Scan for the cell matching the given text and deliver its [X, Y] coordinate at center. 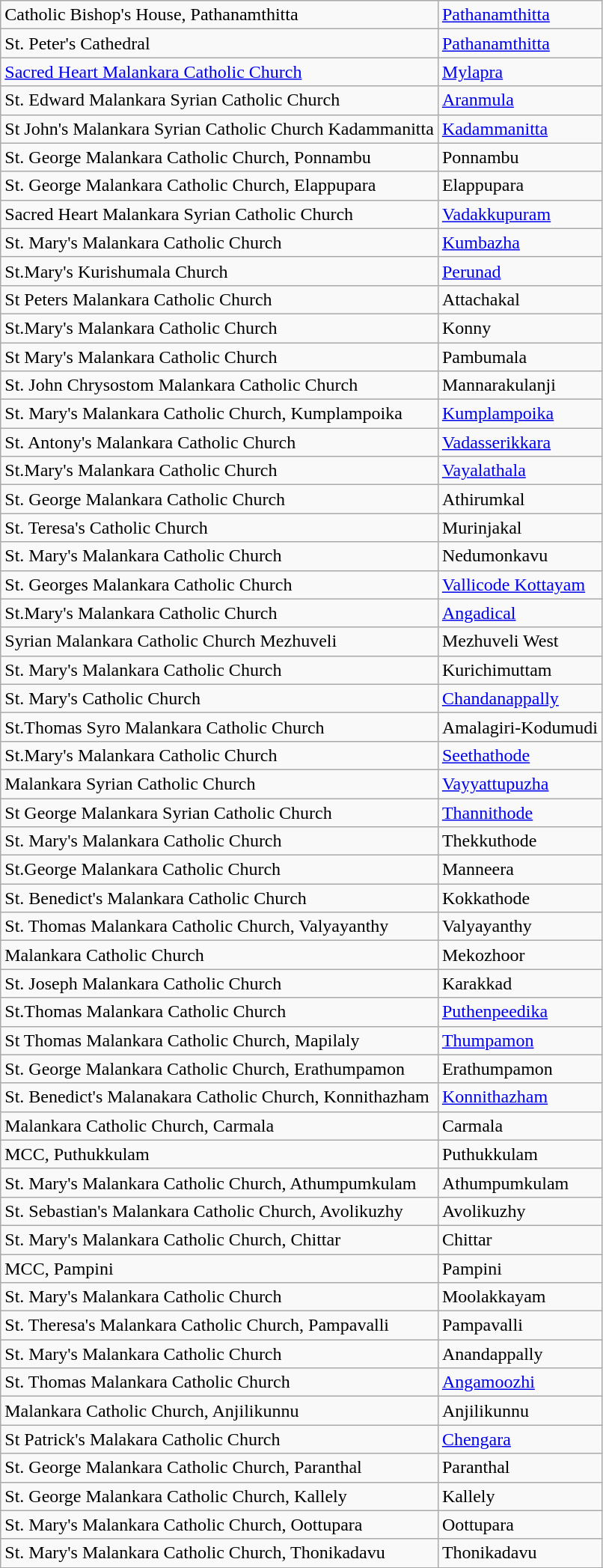
Manneera [519, 870]
Malankara Catholic Church [220, 955]
Seethathode [519, 755]
Konnithazham [519, 1097]
Erathumpamon [519, 1069]
Valyayanthy [519, 927]
St. George Malankara Catholic Church, Kallely [220, 1496]
St.George Malankara Catholic Church [220, 870]
Carmala [519, 1126]
Attachakal [519, 299]
St Thomas Malankara Catholic Church, Mapilaly [220, 1040]
Konny [519, 328]
Murinjakal [519, 528]
Athirumkal [519, 499]
Vayalathala [519, 471]
St Mary's Malankara Catholic Church [220, 357]
Pampini [519, 1269]
Kumplampoika [519, 414]
Vallicode Kottayam [519, 585]
MCC, Puthukkulam [220, 1154]
Chittar [519, 1239]
St. Peter's Cathedral [220, 43]
Avolikuzhy [519, 1211]
Nedumonkavu [519, 556]
Malankara Syrian Catholic Church [220, 784]
St. George Malankara Catholic Church, Paranthal [220, 1468]
St.Thomas Malankara Catholic Church [220, 1012]
Mekozhoor [519, 955]
Chandanappally [519, 698]
Thumpamon [519, 1040]
Mezhuveli West [519, 641]
St. Mary's Catholic Church [220, 698]
Oottupara [519, 1525]
St John's Malankara Syrian Catholic Church Kadammanitta [220, 129]
Kumbazha [519, 242]
St.Mary's Kurishumala Church [220, 271]
Vadasserikkara [519, 442]
St. Sebastian's Malankara Catholic Church, Avolikuzhy [220, 1211]
Malankara Catholic Church, Anjilikunnu [220, 1411]
St. Mary's Malankara Catholic Church, Oottupara [220, 1525]
Elappupara [519, 186]
Pambumala [519, 357]
Kurichimuttam [519, 670]
Pampavalli [519, 1326]
Aranmula [519, 100]
MCC, Pampini [220, 1269]
St.Thomas Syro Malankara Catholic Church [220, 727]
St. Mary's Malankara Catholic Church, Thonikadavu [220, 1553]
Athumpumkulam [519, 1183]
Vayyattupuzha [519, 784]
St. George Malankara Catholic Church, Elappupara [220, 186]
Moolakkayam [519, 1297]
Amalagiri-Kodumudi [519, 727]
Thannithode [519, 812]
St. Thomas Malankara Catholic Church [220, 1382]
St. Antony's Malankara Catholic Church [220, 442]
Perunad [519, 271]
Kadammanitta [519, 129]
St. John Chrysostom Malankara Catholic Church [220, 385]
Anjilikunnu [519, 1411]
St. Theresa's Malankara Catholic Church, Pampavalli [220, 1326]
St. Mary's Malankara Catholic Church, Kumplampoika [220, 414]
Ponnambu [519, 157]
Angamoozhi [519, 1382]
St. George Malankara Catholic Church [220, 499]
St Peters Malankara Catholic Church [220, 299]
Puthukkulam [519, 1154]
St. Benedict's Malankara Catholic Church [220, 898]
St. Mary's Malankara Catholic Church, Chittar [220, 1239]
Angadical [519, 613]
Catholic Bishop's House, Pathanamthitta [220, 15]
Mannarakulanji [519, 385]
Malankara Catholic Church, Carmala [220, 1126]
St Patrick's Malakara Catholic Church [220, 1439]
Chengara [519, 1439]
Vadakkupuram [519, 214]
Mylapra [519, 72]
Karakkad [519, 983]
Thekkuthode [519, 841]
Anandappally [519, 1354]
Kallely [519, 1496]
Thonikadavu [519, 1553]
St. Thomas Malankara Catholic Church, Valyayanthy [220, 927]
St. Georges Malankara Catholic Church [220, 585]
Kokkathode [519, 898]
Sacred Heart Malankara Catholic Church [220, 72]
Sacred Heart Malankara Syrian Catholic Church [220, 214]
St. Edward Malankara Syrian Catholic Church [220, 100]
St George Malankara Syrian Catholic Church [220, 812]
St. Joseph Malankara Catholic Church [220, 983]
St. Teresa's Catholic Church [220, 528]
St. George Malankara Catholic Church, Erathumpamon [220, 1069]
St. Mary's Malankara Catholic Church, Athumpumkulam [220, 1183]
Paranthal [519, 1468]
St. Benedict's Malanakara Catholic Church, Konnithazham [220, 1097]
St. George Malankara Catholic Church, Ponnambu [220, 157]
Puthenpeedika [519, 1012]
Syrian Malankara Catholic Church Mezhuveli [220, 641]
